Locate the cell with the specified text and output its [x, y] center coordinate. 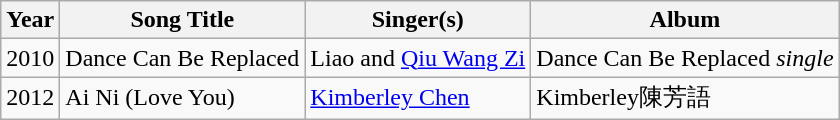
Ai Ni (Love You) [182, 98]
Kimberley Chen [418, 98]
Album [685, 20]
Kimberley陳芳語 [685, 98]
2010 [30, 58]
2012 [30, 98]
Year [30, 20]
Song Title [182, 20]
Dance Can Be Replaced single [685, 58]
Liao and Qiu Wang Zi [418, 58]
Dance Can Be Replaced [182, 58]
Singer(s) [418, 20]
